From the cell containing the given text, extract its center point as [x, y] coordinate. 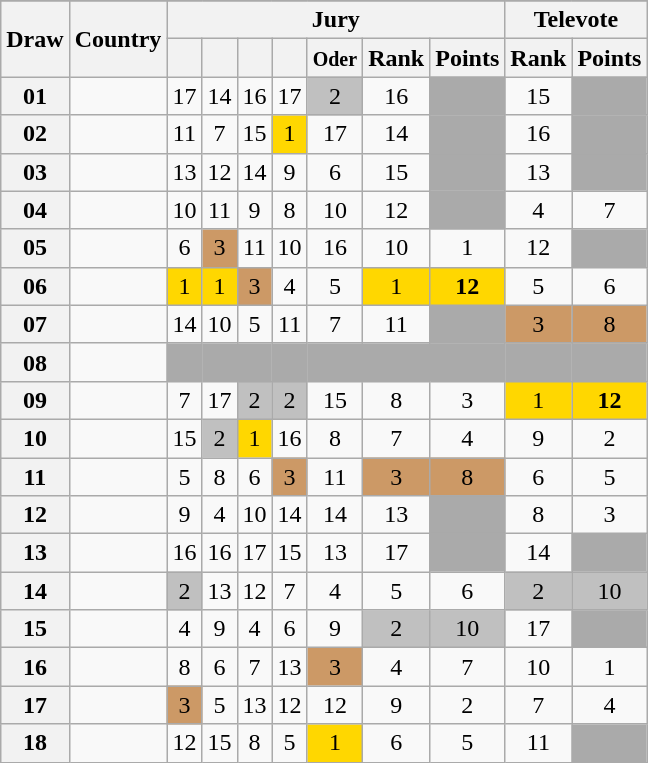
06 [35, 286]
Jury [336, 20]
07 [35, 324]
01 [35, 96]
08 [35, 362]
18 [35, 743]
Oder [335, 58]
Draw [35, 39]
05 [35, 248]
Country [118, 39]
09 [35, 400]
02 [35, 134]
04 [35, 210]
Televote [576, 20]
03 [35, 172]
